Extract the (x, y) coordinate from the center of the cell holding the provided text.  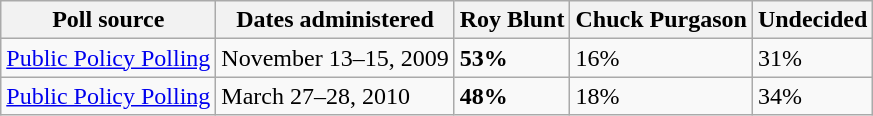
34% (812, 96)
Undecided (812, 20)
18% (661, 96)
53% (512, 58)
31% (812, 58)
16% (661, 58)
Chuck Purgason (661, 20)
Dates administered (335, 20)
Poll source (108, 20)
November 13–15, 2009 (335, 58)
48% (512, 96)
Roy Blunt (512, 20)
March 27–28, 2010 (335, 96)
